Scan for the cell matching the given text and deliver its (x, y) coordinate at center. 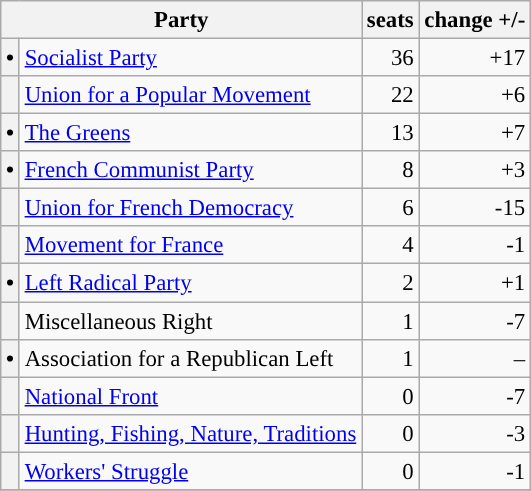
-3 (475, 433)
Union for a Popular Movement (190, 95)
Party (182, 20)
French Communist Party (190, 170)
6 (390, 208)
Hunting, Fishing, Nature, Traditions (190, 433)
13 (390, 133)
Workers' Struggle (190, 471)
8 (390, 170)
– (475, 358)
22 (390, 95)
36 (390, 58)
-15 (475, 208)
+17 (475, 58)
National Front (190, 396)
Socialist Party (190, 58)
+7 (475, 133)
4 (390, 245)
2 (390, 283)
+3 (475, 170)
+1 (475, 283)
Movement for France (190, 245)
+6 (475, 95)
The Greens (190, 133)
Association for a Republican Left (190, 358)
change +/- (475, 20)
Left Radical Party (190, 283)
seats (390, 20)
Miscellaneous Right (190, 321)
Union for French Democracy (190, 208)
